Locate the cell with the specified text and output its (x, y) center coordinate. 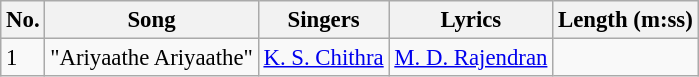
Length (m:ss) (626, 20)
No. (23, 20)
Singers (324, 20)
"Ariyaathe Ariyaathe" (152, 58)
K. S. Chithra (324, 58)
Lyrics (471, 20)
Song (152, 20)
1 (23, 58)
M. D. Rajendran (471, 58)
